Detect which cell encompasses the target text, then output its (x, y) center coordinate. 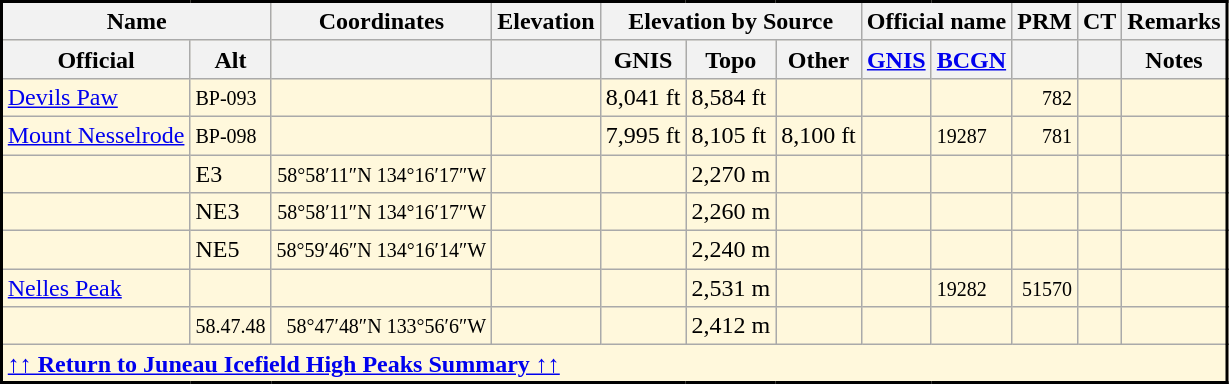
Official name (936, 22)
8,105 ft (731, 135)
Elevation by Source (730, 22)
E3 (230, 173)
19287 (972, 135)
NE5 (230, 250)
2,531 m (731, 288)
↑↑ Return to Juneau Icefield High Peaks Summary ↑↑ (614, 364)
NE3 (230, 212)
8,100 ft (819, 135)
8,584 ft (731, 97)
BCGN (972, 59)
2,412 m (731, 326)
782 (1045, 97)
Remarks (1174, 22)
Topo (731, 59)
BP-098 (230, 135)
58°59′46″N 134°16′14″W (382, 250)
Alt (230, 59)
BP-093 (230, 97)
Name (137, 22)
7,995 ft (643, 135)
2,240 m (731, 250)
CT (1099, 22)
2,270 m (731, 173)
Official (96, 59)
58°47′48″N 133°56′6″W (382, 326)
Mount Nesselrode (96, 135)
Devils Paw (96, 97)
PRM (1045, 22)
Nelles Peak (96, 288)
58.47.48 (230, 326)
Elevation (546, 22)
Other (819, 59)
19282 (972, 288)
51570 (1045, 288)
Coordinates (382, 22)
2,260 m (731, 212)
781 (1045, 135)
8,041 ft (643, 97)
Notes (1174, 59)
